Return the [x, y] coordinate for the center point of the cell that contains the specified text.  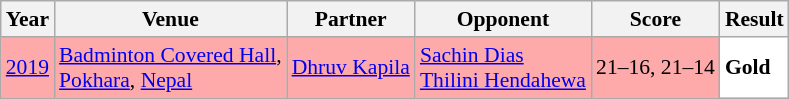
Score [656, 19]
Badminton Covered Hall,Pokhara, Nepal [170, 68]
2019 [28, 68]
Year [28, 19]
Dhruv Kapila [351, 68]
Gold [754, 68]
21–16, 21–14 [656, 68]
Sachin Dias Thilini Hendahewa [503, 68]
Opponent [503, 19]
Partner [351, 19]
Venue [170, 19]
Result [754, 19]
